Pinpoint the cell where the given text exists, returning its (X, Y) midpoint coordinate. 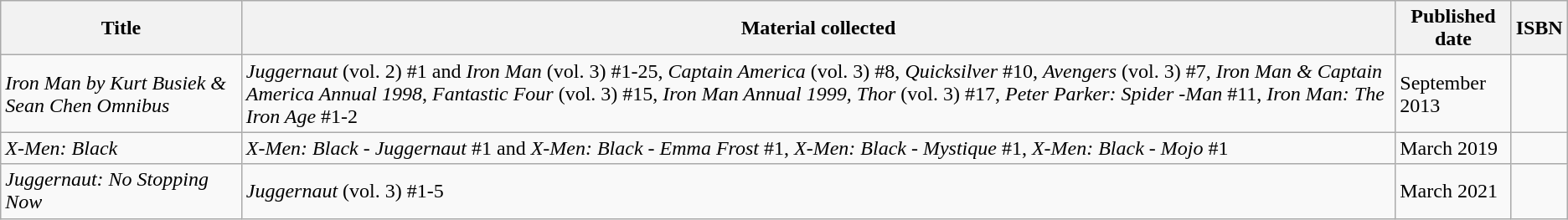
Juggernaut (vol. 3) #1-5 (818, 191)
March 2021 (1453, 191)
ISBN (1540, 28)
Title (121, 28)
Published date (1453, 28)
X-Men: Black (121, 148)
September 2013 (1453, 94)
Material collected (818, 28)
Juggernaut: No Stopping Now (121, 191)
X-Men: Black - Juggernaut #1 and X-Men: Black - Emma Frost #1, X-Men: Black - Mystique #1, X-Men: Black - Mojo #1 (818, 148)
Iron Man by Kurt Busiek & Sean Chen Omnibus (121, 94)
March 2019 (1453, 148)
